Output the [X, Y] coordinate of the center of the cell containing the given text.  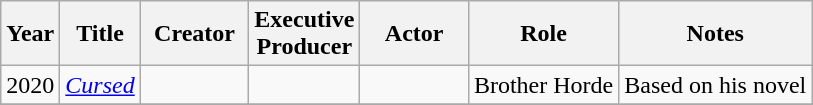
Actor [414, 34]
Creator [194, 34]
Based on his novel [716, 85]
Role [543, 34]
Cursed [100, 85]
2020 [30, 85]
Notes [716, 34]
Year [30, 34]
Title [100, 34]
Brother Horde [543, 85]
Executive Producer [304, 34]
